Determine the [x, y] coordinate at the center of the cell enclosing the given text.  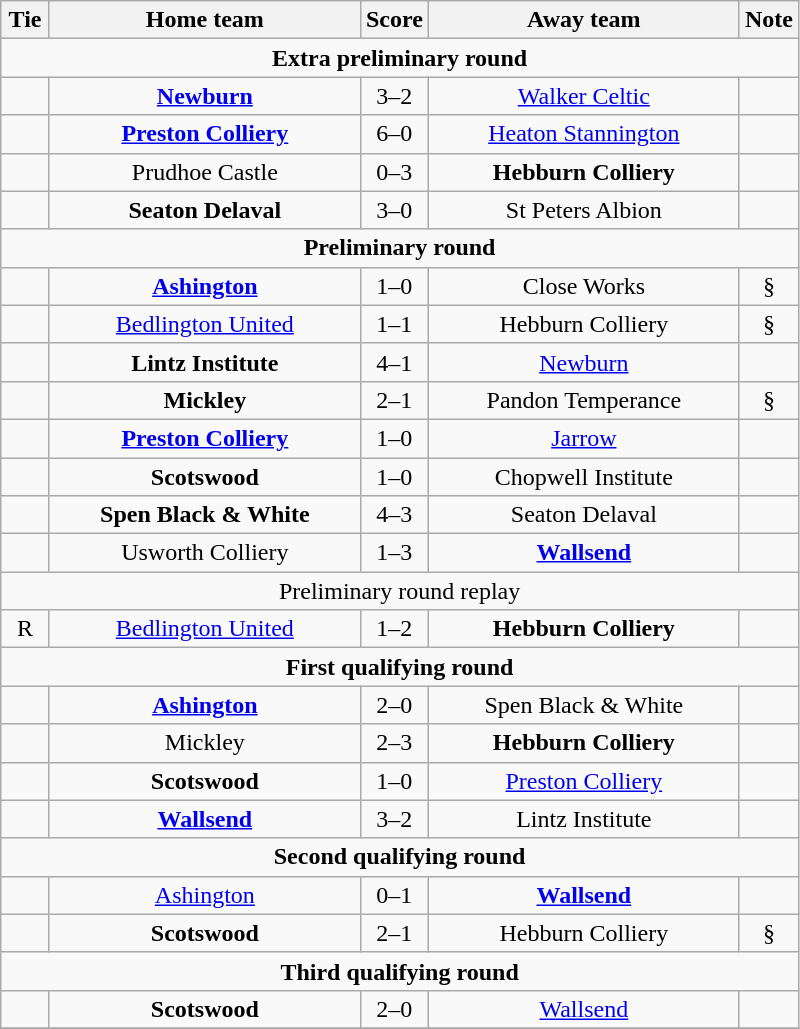
4–3 [394, 515]
Tie [26, 20]
1–2 [394, 629]
Home team [204, 20]
6–0 [394, 134]
Preliminary round replay [400, 591]
St Peters Albion [584, 210]
R [26, 629]
Away team [584, 20]
Chopwell Institute [584, 477]
4–1 [394, 362]
Pandon Temperance [584, 400]
Heaton Stannington [584, 134]
Second qualifying round [400, 857]
0–3 [394, 172]
0–1 [394, 895]
Third qualifying round [400, 971]
2–3 [394, 743]
Extra preliminary round [400, 58]
First qualifying round [400, 667]
Note [768, 20]
Close Works [584, 286]
Score [394, 20]
Walker Celtic [584, 96]
3–0 [394, 210]
Usworth Colliery [204, 553]
Preliminary round [400, 248]
1–1 [394, 324]
1–3 [394, 553]
Jarrow [584, 438]
Prudhoe Castle [204, 172]
